Return the (x, y) coordinate for the center point of the cell that contains the specified text.  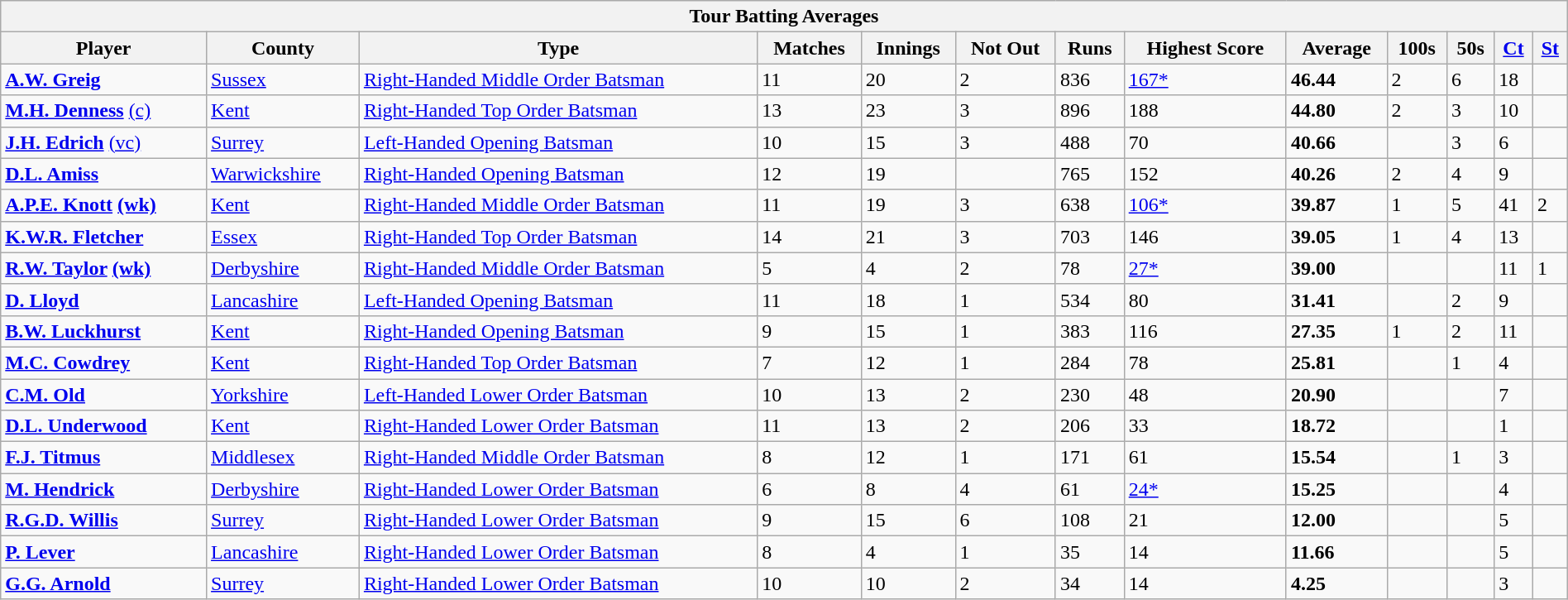
18.72 (1336, 426)
Average (1336, 48)
11.66 (1336, 552)
534 (1090, 300)
15.25 (1336, 489)
20 (908, 79)
St (1550, 48)
25.81 (1336, 362)
Highest Score (1205, 48)
39.00 (1336, 268)
D.L. Amiss (104, 174)
12.00 (1336, 521)
C.M. Old (104, 395)
B.W. Luckhurst (104, 331)
Middlesex (283, 458)
Warwickshire (283, 174)
A.P.E. Knott (wk) (104, 205)
R.G.D. Willis (104, 521)
4.25 (1336, 583)
106* (1205, 205)
31.41 (1336, 300)
27.35 (1336, 331)
116 (1205, 331)
70 (1205, 142)
50s (1470, 48)
41 (1513, 205)
35 (1090, 552)
765 (1090, 174)
39.05 (1336, 237)
48 (1205, 395)
638 (1090, 205)
Left-Handed Lower Order Batsman (557, 395)
Not Out (1006, 48)
A.W. Greig (104, 79)
27* (1205, 268)
146 (1205, 237)
M. Hendrick (104, 489)
39.87 (1336, 205)
40.66 (1336, 142)
Yorkshire (283, 395)
383 (1090, 331)
44.80 (1336, 111)
J.H. Edrich (vc) (104, 142)
108 (1090, 521)
R.W. Taylor (wk) (104, 268)
188 (1205, 111)
Ct (1513, 48)
24* (1205, 489)
100s (1417, 48)
34 (1090, 583)
Innings (908, 48)
46.44 (1336, 79)
Runs (1090, 48)
Matches (810, 48)
896 (1090, 111)
County (283, 48)
20.90 (1336, 395)
836 (1090, 79)
Player (104, 48)
206 (1090, 426)
K.W.R. Fletcher (104, 237)
152 (1205, 174)
F.J. Titmus (104, 458)
40.26 (1336, 174)
488 (1090, 142)
D. Lloyd (104, 300)
284 (1090, 362)
171 (1090, 458)
80 (1205, 300)
33 (1205, 426)
P. Lever (104, 552)
Sussex (283, 79)
230 (1090, 395)
G.G. Arnold (104, 583)
M.H. Denness (c) (104, 111)
Type (557, 48)
Essex (283, 237)
15.54 (1336, 458)
Tour Batting Averages (784, 17)
703 (1090, 237)
M.C. Cowdrey (104, 362)
167* (1205, 79)
D.L. Underwood (104, 426)
23 (908, 111)
